Determine the [X, Y] coordinate at the center of the cell enclosing the given text.  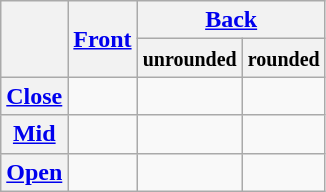
Mid [34, 134]
Open [34, 172]
Close [34, 96]
unrounded [190, 58]
Front [102, 39]
rounded [284, 58]
Back [231, 20]
